Identify which cell holds the provided text, then report its (X, Y) central coordinate. 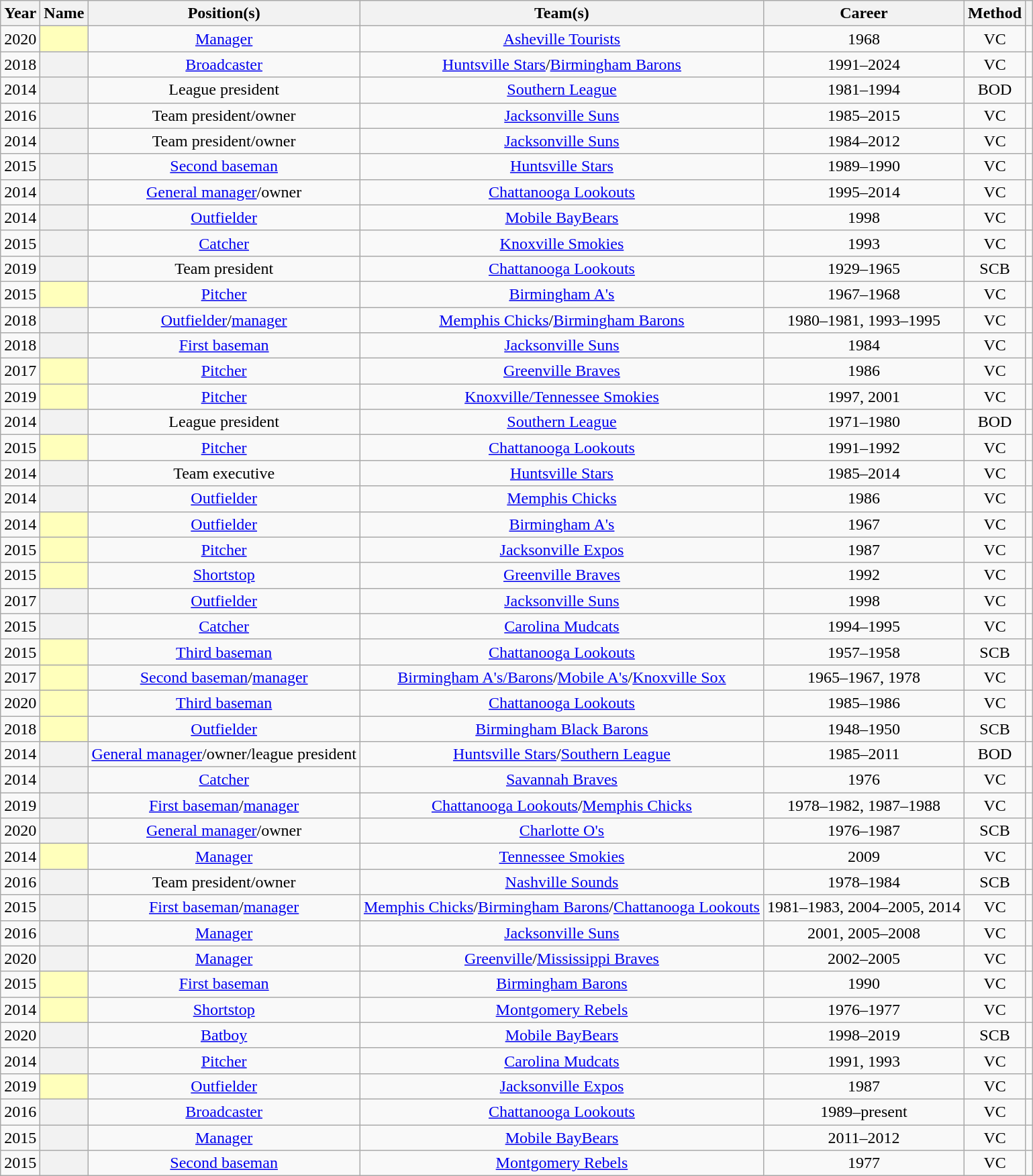
Memphis Chicks (561, 499)
1994–1995 (863, 626)
Second baseman/manager (224, 677)
Chattanooga Lookouts/Memphis Chicks (561, 805)
Team president (224, 268)
Asheville Tourists (561, 39)
Outfielder/manager (224, 320)
Huntsville Stars/Birmingham Barons (561, 64)
1985–2014 (863, 473)
1981–1994 (863, 90)
Tennessee Smokies (561, 856)
Career (863, 13)
Knoxville Smokies (561, 243)
1980–1981, 1993–1995 (863, 320)
2001, 2005–2008 (863, 933)
1995–2014 (863, 192)
Knoxville/Tennessee Smokies (561, 397)
Greenville/Mississippi Braves (561, 959)
Name (64, 13)
1981–1983, 2004–2005, 2014 (863, 908)
Team(s) (561, 13)
1997, 2001 (863, 397)
Team executive (224, 473)
Birmingham Black Barons (561, 728)
2009 (863, 856)
1967 (863, 524)
1991–2024 (863, 64)
Savannah Braves (561, 780)
Position(s) (224, 13)
Method (995, 13)
Year (20, 13)
1976–1987 (863, 831)
Charlotte O's (561, 831)
1993 (863, 243)
1929–1965 (863, 268)
1957–1958 (863, 652)
1985–2011 (863, 754)
Memphis Chicks/Birmingham Barons (561, 320)
1984–2012 (863, 141)
1978–1984 (863, 882)
1989–present (863, 1112)
1984 (863, 346)
1990 (863, 984)
1976–1977 (863, 1010)
Nashville Sounds (561, 882)
1991, 1993 (863, 1061)
2002–2005 (863, 959)
1948–1950 (863, 728)
General manager/owner/league president (224, 754)
1985–2015 (863, 115)
Batboy (224, 1035)
1977 (863, 1163)
1971–1980 (863, 422)
1976 (863, 780)
1985–1986 (863, 703)
Memphis Chicks/Birmingham Barons/Chattanooga Lookouts (561, 908)
1989–1990 (863, 166)
Birmingham Barons (561, 984)
1991–1992 (863, 448)
Huntsville Stars/Southern League (561, 754)
1965–1967, 1978 (863, 677)
1992 (863, 575)
1978–1982, 1987–1988 (863, 805)
1967–1968 (863, 294)
Birmingham A's/Barons/Mobile A's/Knoxville Sox (561, 677)
1968 (863, 39)
1998–2019 (863, 1035)
2011–2012 (863, 1138)
